From the cell containing the given text, extract its center point as (X, Y) coordinate. 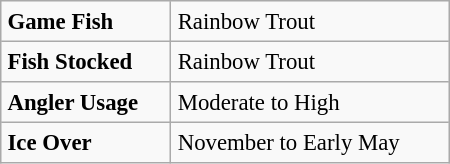
November to Early May (310, 142)
Ice Over (86, 142)
Moderate to High (310, 102)
Game Fish (86, 21)
Fish Stocked (86, 61)
Angler Usage (86, 102)
